Extract the [X, Y] coordinate from the center of the cell holding the provided text.  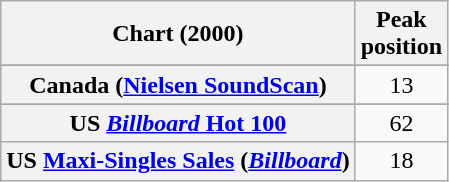
18 [401, 161]
Peakposition [401, 34]
Canada (Nielsen SoundScan) [178, 85]
US Billboard Hot 100 [178, 123]
62 [401, 123]
13 [401, 85]
US Maxi-Singles Sales (Billboard) [178, 161]
Chart (2000) [178, 34]
